Identify which cell holds the provided text, then report its [X, Y] central coordinate. 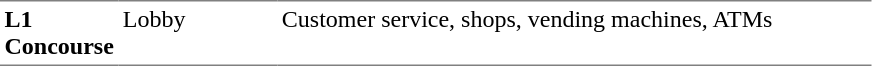
Customer service, shops, vending machines, ATMs [574, 33]
L1Concourse [59, 33]
Lobby [198, 33]
